Return the (X, Y) coordinate for the center point of the cell that contains the specified text.  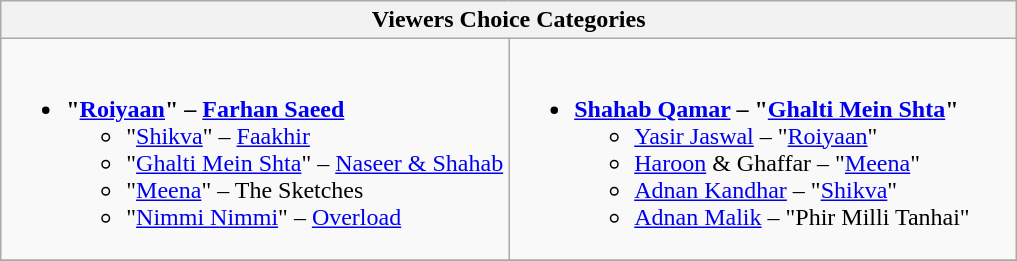
Viewers Choice Categories (509, 20)
Shahab Qamar – "Ghalti Mein Shta"Yasir Jaswal – "Roiyaan"Haroon & Ghaffar – "Meena"Adnan Kandhar – "Shikva"Adnan Malik – "Phir Milli Tanhai" (763, 150)
"Roiyaan" – Farhan Saeed"Shikva" – Faakhir"Ghalti Mein Shta" – Naseer & Shahab"Meena" – The Sketches"Nimmi Nimmi" – Overload (255, 150)
